Detect which cell encompasses the target text, then output its [x, y] center coordinate. 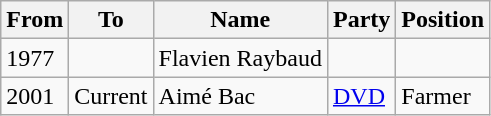
Name [240, 20]
Party [361, 20]
To [111, 20]
DVD [361, 96]
Position [443, 20]
Current [111, 96]
1977 [35, 58]
Farmer [443, 96]
Flavien Raybaud [240, 58]
Aimé Bac [240, 96]
From [35, 20]
2001 [35, 96]
